Extract the (X, Y) coordinate from the center of the cell holding the provided text.  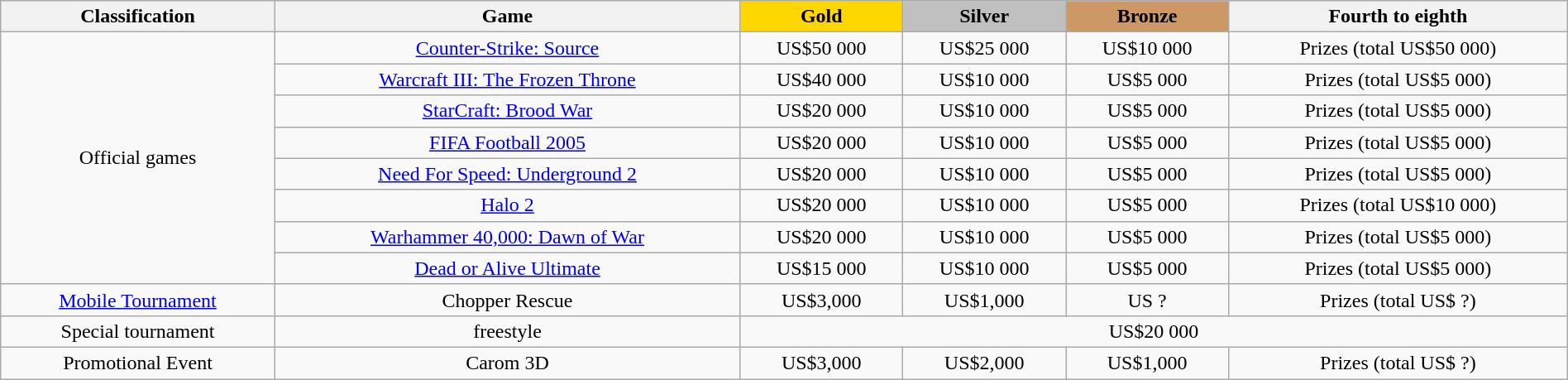
StarCraft: Brood War (507, 111)
FIFA Football 2005 (507, 142)
Warcraft III: The Frozen Throne (507, 79)
Official games (138, 158)
Prizes (total US$10 000) (1398, 205)
Mobile Tournament (138, 300)
Halo 2 (507, 205)
US$2,000 (984, 363)
US$15 000 (822, 268)
Gold (822, 17)
Bronze (1148, 17)
Classification (138, 17)
US$50 000 (822, 48)
Silver (984, 17)
Dead or Alive Ultimate (507, 268)
Promotional Event (138, 363)
Warhammer 40,000: Dawn of War (507, 237)
US$40 000 (822, 79)
Special tournament (138, 331)
Fourth to eighth (1398, 17)
freestyle (507, 331)
Game (507, 17)
Counter-Strike: Source (507, 48)
Prizes (total US$50 000) (1398, 48)
Need For Speed: Underground 2 (507, 174)
Carom 3D (507, 363)
US ? (1148, 300)
Chopper Rescue (507, 300)
US$25 000 (984, 48)
